Provide the (X, Y) coordinate of the cell's center where the given text is located.  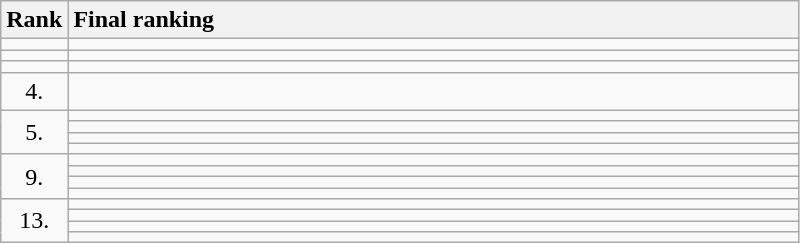
13. (34, 221)
Rank (34, 20)
Final ranking (434, 20)
9. (34, 176)
4. (34, 91)
5. (34, 132)
